Scan for the cell matching the given text and deliver its (x, y) coordinate at center. 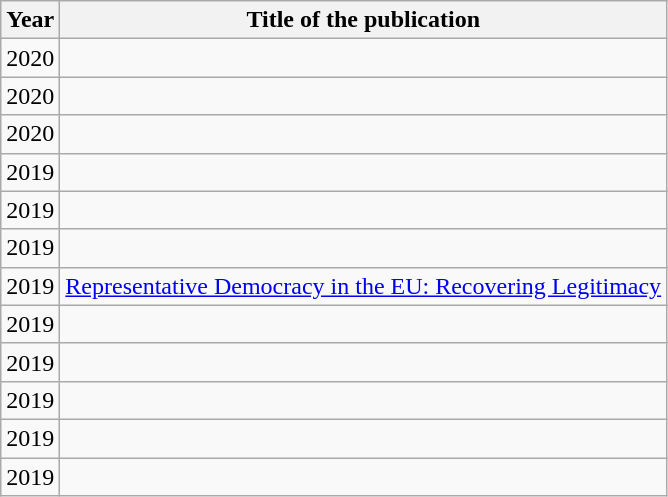
Title of the publication (364, 20)
Representative Democracy in the EU: Recovering Legitimacy (364, 286)
Year (30, 20)
